Scan for the cell matching the given text and deliver its [x, y] coordinate at center. 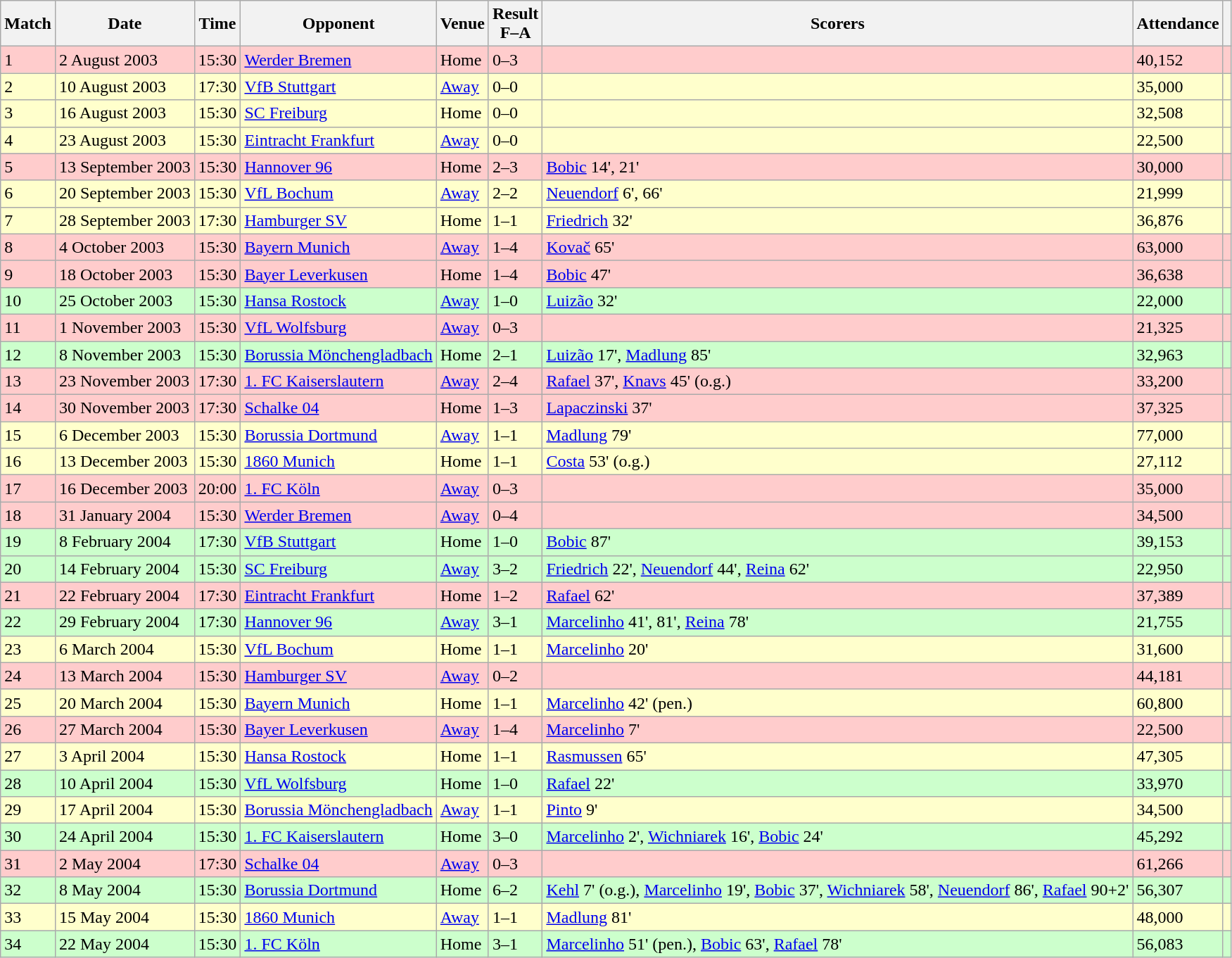
Rafael 62' [837, 595]
Bobic 87' [837, 542]
33,200 [1178, 382]
15 May 2004 [125, 917]
Opponent [338, 24]
Bobic 14', 21' [837, 167]
27 [28, 756]
28 September 2003 [125, 220]
34 [28, 944]
22 [28, 622]
16 [28, 462]
2 August 2003 [125, 60]
21 [28, 595]
37,325 [1178, 408]
10 April 2004 [125, 783]
Friedrich 22', Neuendorf 44', Reina 62' [837, 569]
0–4 [515, 515]
18 [28, 515]
16 December 2003 [125, 489]
3–2 [515, 569]
27,112 [1178, 462]
5 [28, 167]
30 November 2003 [125, 408]
3 April 2004 [125, 756]
20 September 2003 [125, 194]
32,963 [1178, 354]
Luizão 17', Madlung 85' [837, 354]
31 [28, 864]
Neuendorf 6', 66' [837, 194]
Madlung 79' [837, 435]
1–3 [515, 408]
33,970 [1178, 783]
7 [28, 220]
60,800 [1178, 702]
0–2 [515, 676]
Madlung 81' [837, 917]
29 [28, 810]
4 October 2003 [125, 247]
31,600 [1178, 649]
39,153 [1178, 542]
23 [28, 649]
22,000 [1178, 301]
8 February 2004 [125, 542]
26 [28, 729]
Bobic 47' [837, 274]
6 March 2004 [125, 649]
37,389 [1178, 595]
Marcelinho 20' [837, 649]
22,950 [1178, 569]
Marcelinho 51' (pen.), Bobic 63', Rafael 78' [837, 944]
31 January 2004 [125, 515]
40,152 [1178, 60]
2–3 [515, 167]
12 [28, 354]
21,999 [1178, 194]
24 [28, 676]
Pinto 9' [837, 810]
22 May 2004 [125, 944]
27 March 2004 [125, 729]
11 [28, 327]
3–0 [515, 837]
Match [28, 24]
13 December 2003 [125, 462]
Kehl 7' (o.g.), Marcelinho 19', Bobic 37', Wichniarek 58', Neuendorf 86', Rafael 90+2' [837, 890]
Attendance [1178, 24]
32,508 [1178, 113]
2 [28, 87]
45,292 [1178, 837]
Time [217, 24]
1 [28, 60]
25 [28, 702]
20:00 [217, 489]
36,876 [1178, 220]
9 [28, 274]
63,000 [1178, 247]
18 October 2003 [125, 274]
10 August 2003 [125, 87]
Lapaczinski 37' [837, 408]
20 March 2004 [125, 702]
6 December 2003 [125, 435]
Friedrich 32' [837, 220]
6 [28, 194]
2 May 2004 [125, 864]
33 [28, 917]
2–1 [515, 354]
10 [28, 301]
77,000 [1178, 435]
Costa 53' (o.g.) [837, 462]
28 [28, 783]
1–2 [515, 595]
Marcelinho 2', Wichniarek 16', Bobic 24' [837, 837]
Rafael 37', Knavs 45' (o.g.) [837, 382]
Luizão 32' [837, 301]
13 [28, 382]
48,000 [1178, 917]
8 November 2003 [125, 354]
Rasmussen 65' [837, 756]
22 February 2004 [125, 595]
Marcelinho 42' (pen.) [837, 702]
30 [28, 837]
56,083 [1178, 944]
Marcelinho 41', 81', Reina 78' [837, 622]
15 [28, 435]
19 [28, 542]
20 [28, 569]
17 [28, 489]
47,305 [1178, 756]
16 August 2003 [125, 113]
13 March 2004 [125, 676]
56,307 [1178, 890]
14 [28, 408]
ResultF–A [515, 24]
Venue [462, 24]
21,755 [1178, 622]
Date [125, 24]
8 May 2004 [125, 890]
30,000 [1178, 167]
Scorers [837, 24]
2–2 [515, 194]
4 [28, 140]
44,181 [1178, 676]
Marcelinho 7' [837, 729]
8 [28, 247]
32 [28, 890]
23 August 2003 [125, 140]
23 November 2003 [125, 382]
14 February 2004 [125, 569]
36,638 [1178, 274]
17 April 2004 [125, 810]
2–4 [515, 382]
6–2 [515, 890]
61,266 [1178, 864]
25 October 2003 [125, 301]
13 September 2003 [125, 167]
Kovač 65' [837, 247]
1 November 2003 [125, 327]
Rafael 22' [837, 783]
21,325 [1178, 327]
29 February 2004 [125, 622]
24 April 2004 [125, 837]
3 [28, 113]
